Find where the given text appears and provide that cell's center as [x, y] coordinate. 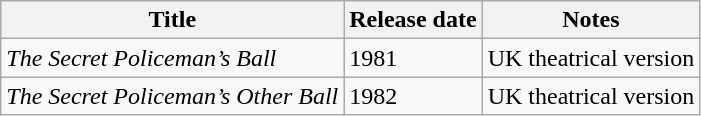
Notes [591, 20]
Title [172, 20]
The Secret Policeman’s Ball [172, 58]
Release date [413, 20]
1982 [413, 96]
The Secret Policeman’s Other Ball [172, 96]
1981 [413, 58]
